Return [X, Y] of the center of cell containing provided text 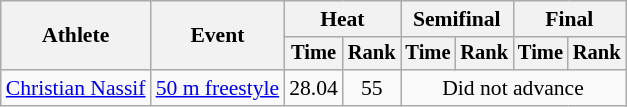
Semifinal [456, 19]
Heat [342, 19]
Did not advance [512, 88]
55 [372, 88]
Final [569, 19]
28.04 [314, 88]
50 m freestyle [218, 88]
Christian Nassif [76, 88]
Athlete [76, 36]
Event [218, 36]
